Pinpoint the cell where the given text exists, returning its (X, Y) midpoint coordinate. 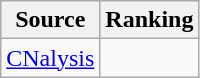
CNalysis (50, 58)
Source (50, 20)
Ranking (150, 20)
